Identify which cell holds the provided text, then report its (X, Y) central coordinate. 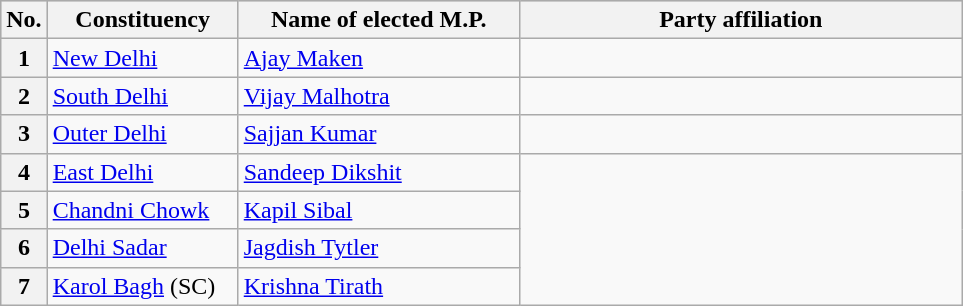
Party affiliation (740, 20)
Karol Bagh (SC) (142, 286)
Ajay Maken (378, 58)
South Delhi (142, 96)
No. (24, 20)
Sandeep Dikshit (378, 172)
4 (24, 172)
Kapil Sibal (378, 210)
3 (24, 134)
Constituency (142, 20)
Name of elected M.P. (378, 20)
Sajjan Kumar (378, 134)
Chandni Chowk (142, 210)
6 (24, 248)
East Delhi (142, 172)
Delhi Sadar (142, 248)
5 (24, 210)
7 (24, 286)
2 (24, 96)
1 (24, 58)
Krishna Tirath (378, 286)
Vijay Malhotra (378, 96)
Outer Delhi (142, 134)
Jagdish Tytler (378, 248)
New Delhi (142, 58)
